Identify which cell holds the provided text, then report its [X, Y] central coordinate. 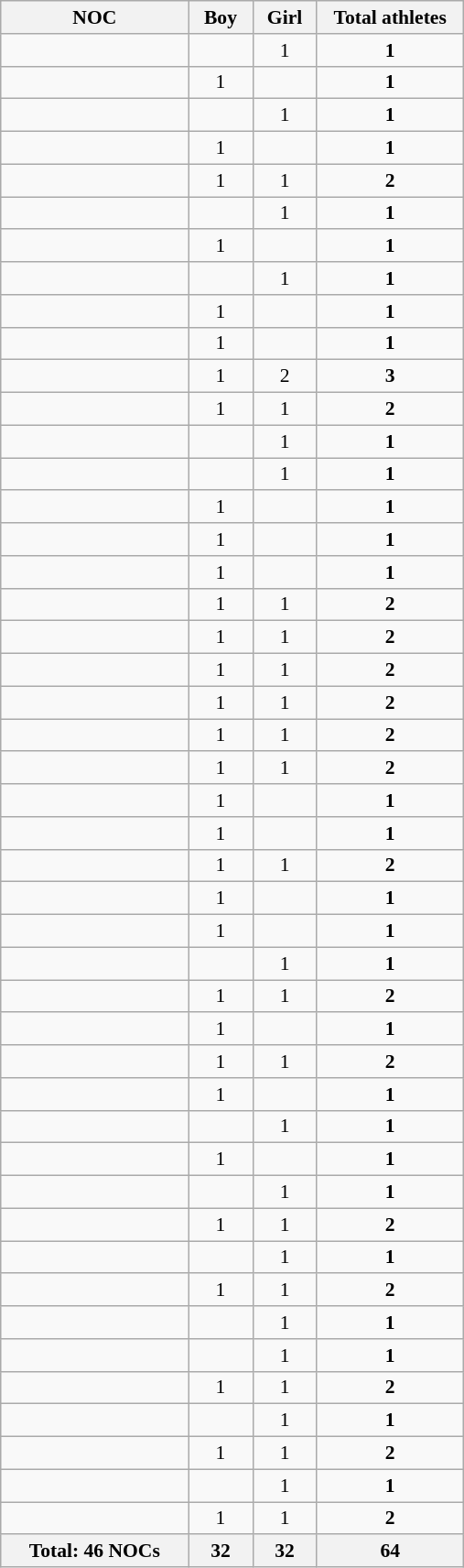
64 [390, 1552]
Total: 46 NOCs [95, 1552]
Girl [285, 17]
Total athletes [390, 17]
Boy [221, 17]
NOC [95, 17]
3 [390, 376]
